Identify which cell holds the provided text, then report its (x, y) central coordinate. 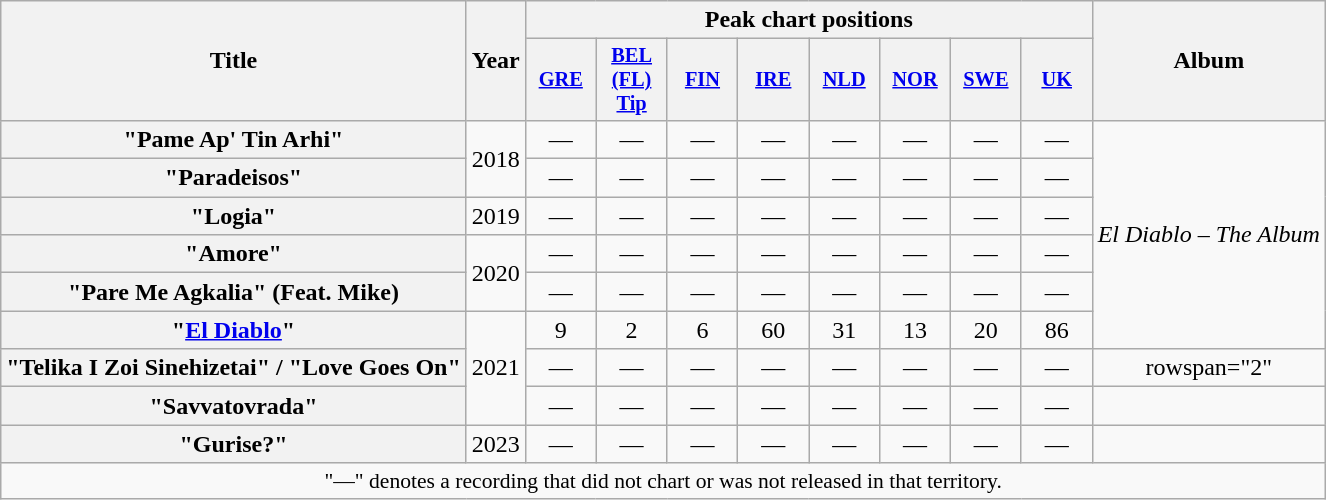
9 (560, 330)
NLD (844, 80)
2020 (496, 273)
"El Diablo" (234, 330)
FIN (702, 80)
86 (1056, 330)
2019 (496, 216)
"Telika I Zoi Sinehizetai" / "Love Goes On" (234, 368)
"Logia" (234, 216)
NOR (916, 80)
IRE (774, 80)
BEL(FL)Tip (632, 80)
60 (774, 330)
6 (702, 330)
UK (1056, 80)
rowspan="2" (1208, 368)
"—" denotes a recording that did not chart or was not released in that territory. (664, 481)
2018 (496, 158)
SWE (986, 80)
13 (916, 330)
2 (632, 330)
"Gurise?" (234, 444)
"Amore" (234, 254)
31 (844, 330)
Peak chart positions (808, 20)
"Pare Me Agkalia" (Feat. Mike) (234, 292)
20 (986, 330)
"Savvatovrada" (234, 406)
Album (1208, 61)
2023 (496, 444)
2021 (496, 368)
"Paradeisos" (234, 178)
"Pame Ap' Tin Arhi" (234, 139)
GRE (560, 80)
Year (496, 61)
El Diablo – The Album (1208, 234)
Title (234, 61)
